From the cell containing the given text, extract its center point as [X, Y] coordinate. 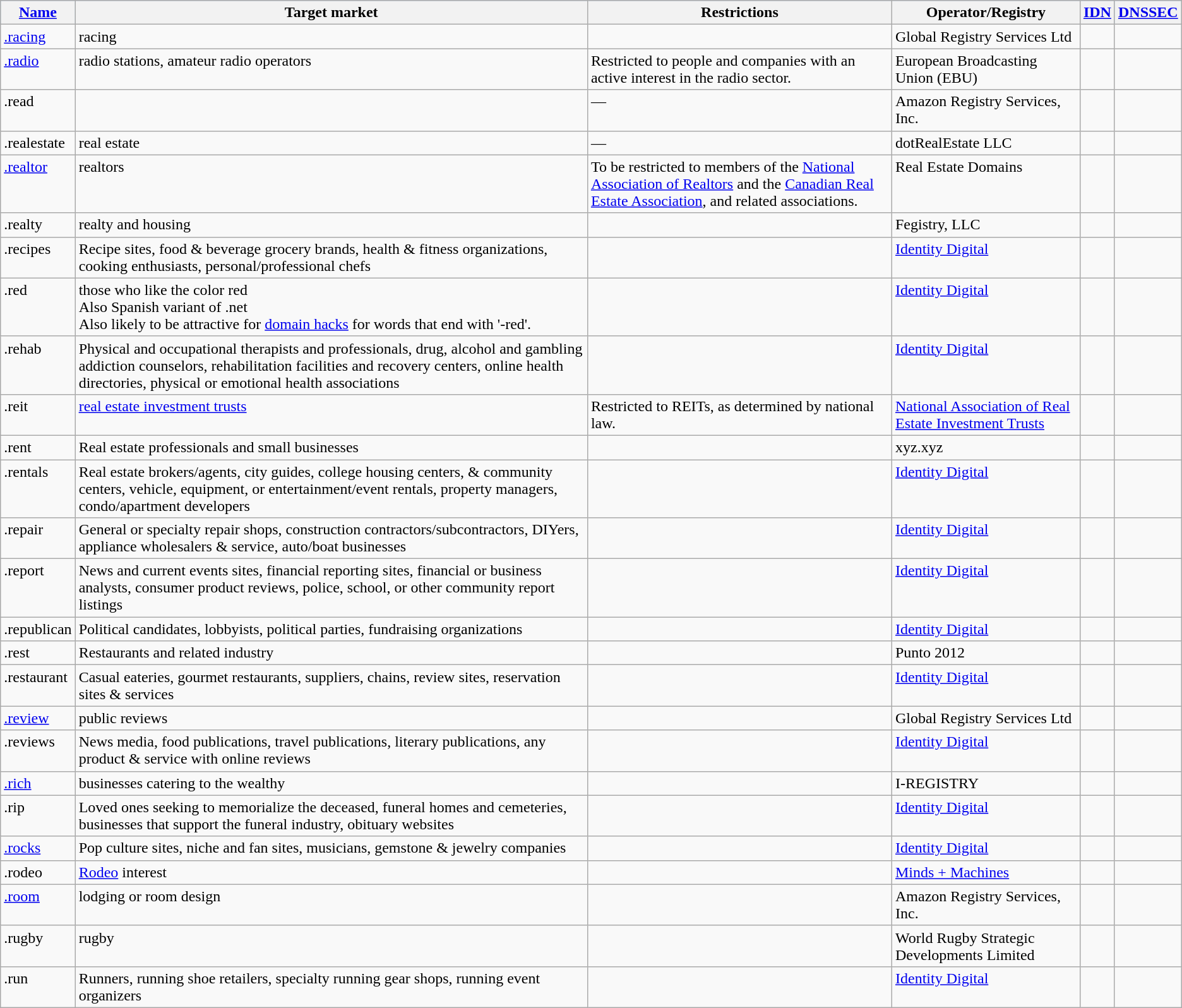
To be restricted to members of the National Association of Realtors and the Canadian Real Estate Association, and related associations. [739, 184]
Name [38, 13]
.reit [38, 414]
Operator/Registry [986, 13]
.rest [38, 653]
.reviews [38, 750]
.restaurant [38, 686]
Pop culture sites, niche and fan sites, musicians, gemstone & jewelry companies [331, 848]
.rodeo [38, 872]
racing [331, 37]
dotRealEstate LLC [986, 143]
realty and housing [331, 225]
.realestate [38, 143]
Political candidates, lobbyists, political parties, fundraising organizations [331, 629]
World Rugby Strategic Developments Limited [986, 946]
real estate [331, 143]
European Broadcasting Union (EBU) [986, 69]
.review [38, 718]
.radio [38, 69]
.rich [38, 783]
.report [38, 588]
.recipes [38, 258]
those who like the color redAlso Spanish variant of .netAlso likely to be attractive for domain hacks for words that end with '-red'. [331, 307]
.rentals [38, 489]
Runners, running shoe retailers, specialty running gear shops, running event organizers [331, 987]
Real estate professionals and small businesses [331, 447]
News media, food publications, travel publications, literary publications, any product & service with online reviews [331, 750]
realtors [331, 184]
.run [38, 987]
I-REGISTRY [986, 783]
IDN [1097, 13]
Target market [331, 13]
Casual eateries, gourmet restaurants, suppliers, chains, review sites, reservation sites & services [331, 686]
Real Estate Domains [986, 184]
rugby [331, 946]
.rip [38, 816]
Restricted to people and companies with an active interest in the radio sector. [739, 69]
Loved ones seeking to memorialize the deceased, funeral homes and cemeteries, businesses that support the funeral industry, obituary websites [331, 816]
radio stations, amateur radio operators [331, 69]
.rehab [38, 365]
real estate investment trusts [331, 414]
.rocks [38, 848]
Punto 2012 [986, 653]
.room [38, 904]
Restricted to REITs, as determined by national law. [739, 414]
.read [38, 110]
Recipe sites, food & beverage grocery brands, health & fitness organizations, cooking enthusiasts, personal/professional chefs [331, 258]
.republican [38, 629]
.red [38, 307]
Minds + Machines [986, 872]
Restaurants and related industry [331, 653]
.racing [38, 37]
.rent [38, 447]
.realtor [38, 184]
xyz.xyz [986, 447]
public reviews [331, 718]
.repair [38, 538]
Rodeo interest [331, 872]
businesses catering to the wealthy [331, 783]
National Association of Real Estate Investment Trusts [986, 414]
General or specialty repair shops, construction contractors/subcontractors, DIYers, appliance wholesalers & service, auto/boat businesses [331, 538]
lodging or room design [331, 904]
.realty [38, 225]
DNSSEC [1148, 13]
Fegistry, LLC [986, 225]
.rugby [38, 946]
Restrictions [739, 13]
